Return [X, Y] of the center of cell containing provided text 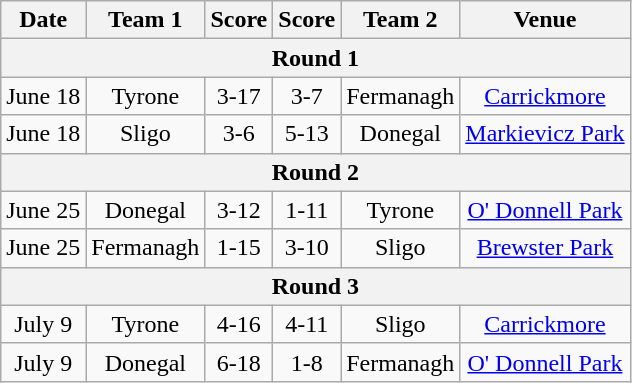
Round 3 [316, 286]
Markievicz Park [545, 134]
3-10 [307, 248]
3-6 [239, 134]
3-7 [307, 96]
3-12 [239, 210]
Date [44, 20]
Round 1 [316, 58]
4-16 [239, 324]
4-11 [307, 324]
3-17 [239, 96]
5-13 [307, 134]
Team 2 [400, 20]
1-11 [307, 210]
6-18 [239, 362]
1-8 [307, 362]
1-15 [239, 248]
Venue [545, 20]
Brewster Park [545, 248]
Team 1 [146, 20]
Round 2 [316, 172]
